Pinpoint the cell where the given text exists, returning its [x, y] midpoint coordinate. 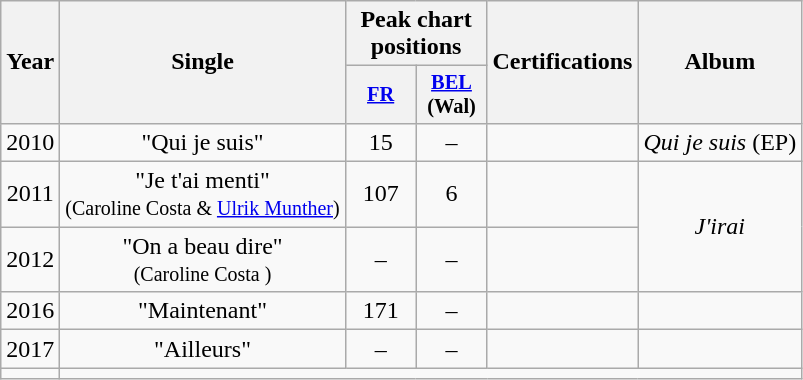
6 [452, 194]
"Qui je suis" [202, 142]
2011 [30, 194]
BEL(Wal) [452, 95]
J'irai [720, 227]
2010 [30, 142]
Year [30, 62]
2017 [30, 349]
"Maintenant" [202, 311]
"Ailleurs" [202, 349]
Album [720, 62]
Certifications [562, 62]
"On a beau dire" (Caroline Costa ) [202, 260]
2016 [30, 311]
"Je t'ai menti" (Caroline Costa & Ulrik Munther) [202, 194]
171 [380, 311]
FR [380, 95]
Peak chart positions [416, 34]
Qui je suis (EP) [720, 142]
107 [380, 194]
Single [202, 62]
15 [380, 142]
2012 [30, 260]
